Determine the [x, y] coordinate at the center of the cell enclosing the given text.  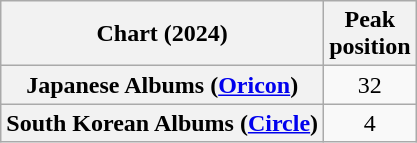
Peakposition [370, 34]
Chart (2024) [162, 34]
4 [370, 123]
South Korean Albums (Circle) [162, 123]
32 [370, 85]
Japanese Albums (Oricon) [162, 85]
